From the cell containing the given text, extract its center point as [X, Y] coordinate. 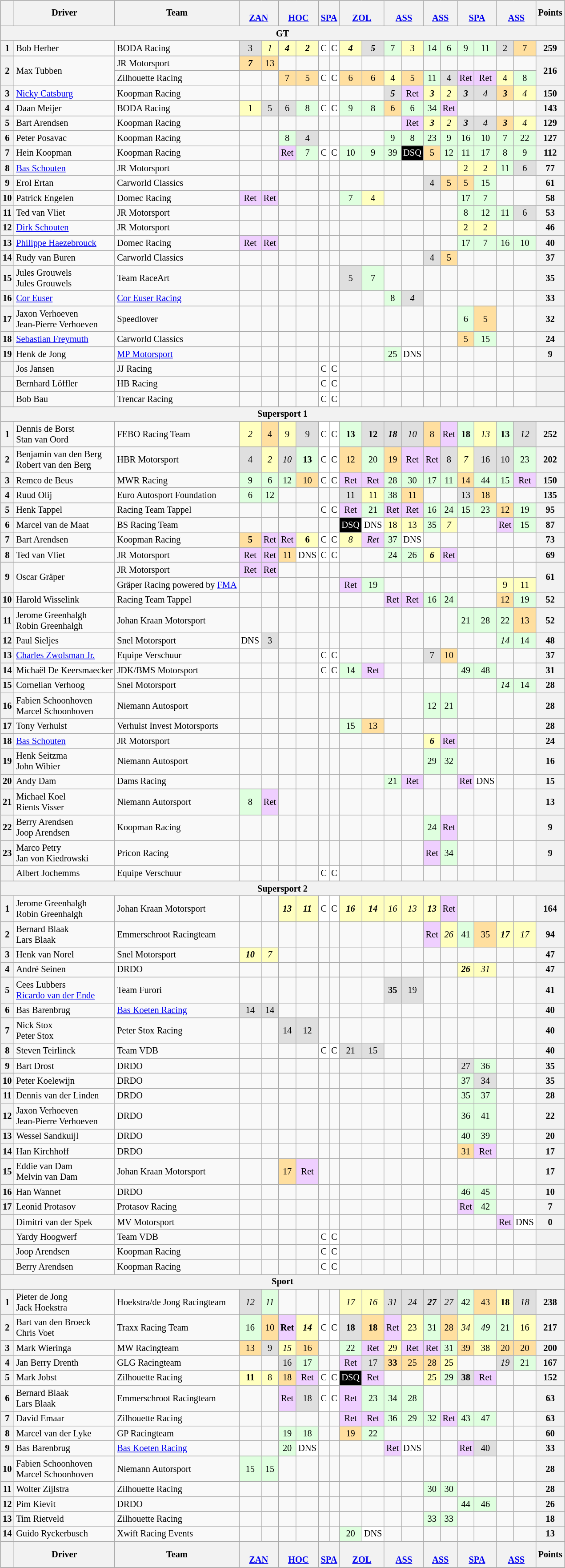
Steven Teirlinck [64, 1051]
Sebastian Freymuth [64, 339]
Verhulst Invest Motorsports [177, 726]
GLG Racingteam [177, 1363]
JJ Racing [177, 369]
André Seinen [64, 970]
Henk de Jong [64, 354]
Sport [282, 1282]
Team RaceArt [177, 278]
Jos Jansen [64, 369]
60 [550, 1434]
77 [550, 168]
Dirk Schouten [64, 228]
Hein Koopman [64, 153]
Charles Zwolsman Jr. [64, 655]
Cor Euser [64, 298]
167 [550, 1363]
53 [550, 213]
Oscar Gräper [64, 577]
Team Furori [177, 990]
Cor Euser Racing [177, 298]
Nick Stox Peter Stox [64, 1031]
45 [485, 1192]
Remco de Beus [64, 480]
David Emaar [64, 1419]
Nicky Catsburg [64, 93]
Protasov Racing [177, 1207]
HB Racing [177, 384]
Cees Lubbers Ricardo van der Ende [64, 990]
73 [550, 540]
Guido Ryckerbusch [64, 1534]
MWR Racing [177, 480]
Wessel Sandkuijl [64, 1137]
Wolter Zijlstra [64, 1489]
Joop Arendsen [64, 1252]
Marco Petry Jan von Kiedrowski [64, 853]
HBR Motorsport [177, 460]
259 [550, 48]
BS Racing Team [177, 525]
Peter Koelewijn [64, 1081]
Dennis van der Linden [64, 1096]
Supersport 1 [282, 414]
Tony Verhulst [64, 726]
Cornelian Verhoog [64, 686]
MW Racingteam [177, 1348]
Albert Jochemms [64, 873]
Supersport 2 [282, 889]
Eddie van Dam Melvin van Dam [64, 1172]
112 [550, 153]
Dennis de Borst Stan van Oord [64, 434]
Gräper Racing powered by FMA [177, 585]
Berry Arendsen [64, 1267]
202 [550, 460]
Leonid Protasov [64, 1207]
Han Kirchhoff [64, 1151]
Paul Sieljes [64, 641]
Trencar Racing [177, 399]
Pricon Racing [177, 853]
Dimitri van der Spek [64, 1222]
Speedlover [177, 319]
Max Tubben [64, 71]
152 [550, 1378]
Xwift Racing Events [177, 1534]
Henk Tappel [64, 510]
87 [550, 525]
Bart van den Broeck Chris Voet [64, 1328]
129 [550, 123]
Pieter de Jong Jack Hoekstra [64, 1302]
Harold Wisselink [64, 600]
127 [550, 138]
FEBO Racing Team [177, 434]
Bart Drost [64, 1066]
0 [550, 1222]
Peter Stox Racing [177, 1031]
JDK/BMS Motorsport [177, 671]
Marcel van der Lyke [64, 1434]
Bernhard Löffler [64, 384]
217 [550, 1328]
Berry Arendsen Joop Arendsen [64, 828]
Michaël De Keersmaecker [64, 671]
Euro Autosport Foundation [177, 495]
Henk Seitzma John Wibier [64, 761]
Yardy Hoogwerf [64, 1237]
69 [550, 555]
Michael Koel Rients Visser [64, 802]
58 [550, 198]
94 [550, 934]
Bob Bau [64, 399]
200 [550, 1348]
252 [550, 434]
Mark Wieringa [64, 1348]
Erol Ertan [64, 183]
238 [550, 1302]
Peter Posavac [64, 138]
143 [550, 109]
MV Motorsport [177, 1222]
Rudy van Buren [64, 258]
Henk van Norel [64, 955]
Hoekstra/de Jong Racingteam [177, 1302]
GP Racingteam [177, 1434]
Jules Grouwels Jules Grouwels [64, 278]
Patrick Engelen [64, 198]
Tim Rietveld [64, 1519]
Jan Berry Drenth [64, 1363]
Andy Dam [64, 782]
Traxx Racing Team [177, 1328]
Marcel van de Maat [64, 525]
Benjamin van den Berg Robert van den Berg [64, 460]
Pim Kievit [64, 1504]
Ruud Olij [64, 495]
95 [550, 510]
Philippe Haezebrouck [64, 243]
Mark Jobst [64, 1378]
MP Motorsport [177, 354]
Bob Herber [64, 48]
GT [282, 33]
216 [550, 71]
135 [550, 495]
Daan Meijer [64, 109]
Han Wannet [64, 1192]
164 [550, 909]
Dams Racing [177, 782]
